Identify which cell holds the provided text, then report its [x, y] central coordinate. 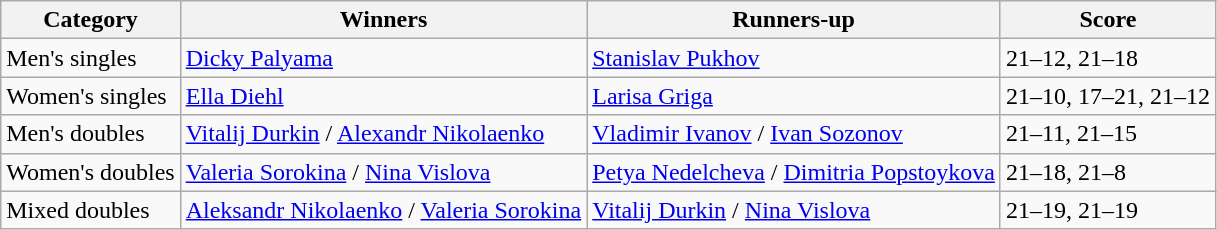
Petya Nedelcheva / Dimitria Popstoykova [794, 172]
Larisa Griga [794, 96]
Vitalij Durkin / Nina Vislova [794, 210]
Vitalij Durkin / Alexandr Nikolaenko [384, 134]
21–18, 21–8 [1108, 172]
Men's doubles [90, 134]
Winners [384, 20]
Valeria Sorokina / Nina Vislova [384, 172]
Vladimir Ivanov / Ivan Sozonov [794, 134]
Runners-up [794, 20]
Score [1108, 20]
Mixed doubles [90, 210]
Men's singles [90, 58]
21–10, 17–21, 21–12 [1108, 96]
Dicky Palyama [384, 58]
Aleksandr Nikolaenko / Valeria Sorokina [384, 210]
21–19, 21–19 [1108, 210]
Women's singles [90, 96]
Stanislav Pukhov [794, 58]
Ella Diehl [384, 96]
Women's doubles [90, 172]
Category [90, 20]
21–11, 21–15 [1108, 134]
21–12, 21–18 [1108, 58]
